Capture the cell that displays the provided text and extract its (X, Y) central coordinate. 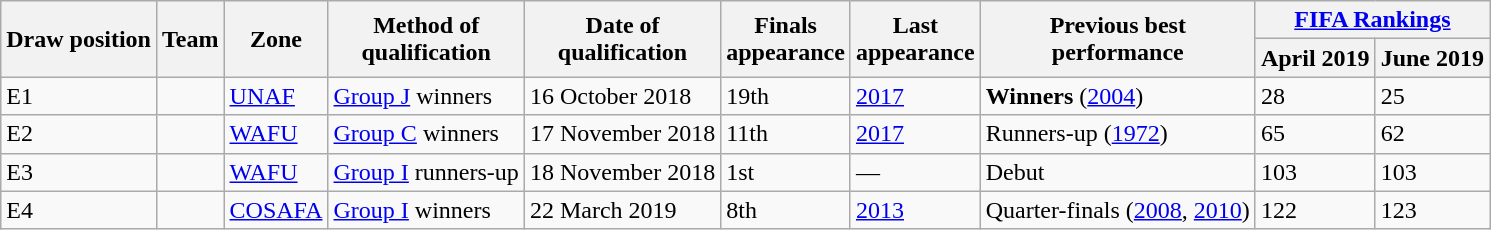
Group I runners-up (426, 172)
June 2019 (1432, 58)
E1 (79, 96)
11th (786, 134)
16 October 2018 (622, 96)
E3 (79, 172)
E4 (79, 210)
28 (1315, 96)
Winners (2004) (1118, 96)
2013 (915, 210)
FIFA Rankings (1372, 20)
— (915, 172)
Date ofqualification (622, 39)
19th (786, 96)
E2 (79, 134)
Method ofqualification (426, 39)
Previous bestperformance (1118, 39)
62 (1432, 134)
Group I winners (426, 210)
COSAFA (276, 210)
April 2019 (1315, 58)
123 (1432, 210)
UNAF (276, 96)
22 March 2019 (622, 210)
Lastappearance (915, 39)
Finalsappearance (786, 39)
25 (1432, 96)
Draw position (79, 39)
Group J winners (426, 96)
Team (190, 39)
Zone (276, 39)
1st (786, 172)
8th (786, 210)
Runners-up (1972) (1118, 134)
65 (1315, 134)
17 November 2018 (622, 134)
122 (1315, 210)
18 November 2018 (622, 172)
Quarter-finals (2008, 2010) (1118, 210)
Group C winners (426, 134)
Debut (1118, 172)
